Detect which cell encompasses the target text, then output its [X, Y] center coordinate. 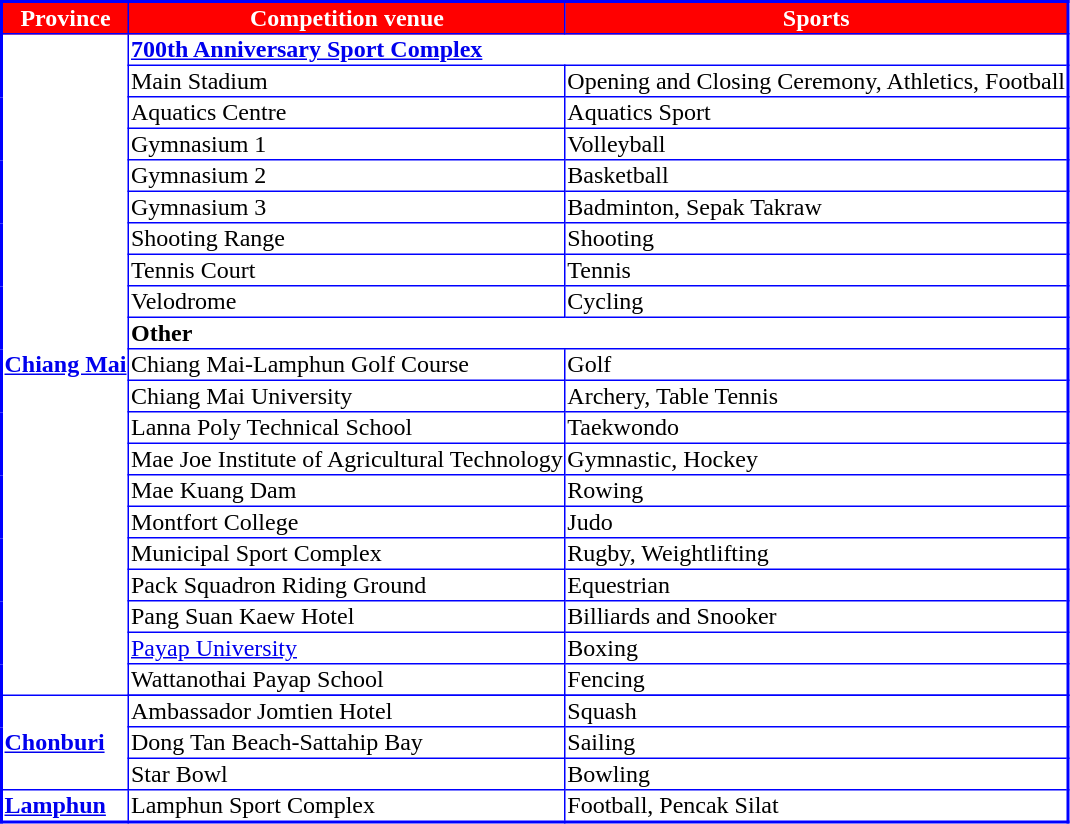
Lanna Poly Technical School [347, 428]
Payap University [347, 648]
Wattanothai Payap School [347, 680]
Golf [816, 365]
Province [66, 18]
Boxing [816, 648]
Tennis [816, 270]
Chiang Mai University [347, 396]
700th Anniversary Sport Complex [598, 50]
Chiang Mai [66, 365]
Equestrian [816, 585]
Mae Kuang Dam [347, 491]
Other [598, 333]
Badminton, Sepak Takraw [816, 207]
Squash [816, 711]
Rowing [816, 491]
Lamphun Sport Complex [347, 806]
Bowling [816, 774]
Pack Squadron Riding Ground [347, 585]
Star Bowl [347, 774]
Cycling [816, 302]
Velodrome [347, 302]
Sailing [816, 743]
Chiang Mai-Lamphun Golf Course [347, 365]
Gymnasium 1 [347, 144]
Montfort College [347, 522]
Opening and Closing Ceremony, Athletics, Football [816, 81]
Competition venue [347, 18]
Pang Suan Kaew Hotel [347, 617]
Football, Pencak Silat [816, 806]
Gymnastic, Hockey [816, 459]
Rugby, Weightlifting [816, 554]
Basketball [816, 176]
Taekwondo [816, 428]
Gymnasium 2 [347, 176]
Fencing [816, 680]
Mae Joe Institute of Agricultural Technology [347, 459]
Aquatics Centre [347, 113]
Main Stadium [347, 81]
Lamphun [66, 806]
Archery, Table Tennis [816, 396]
Sports [816, 18]
Billiards and Snooker [816, 617]
Dong Tan Beach-Sattahip Bay [347, 743]
Aquatics Sport [816, 113]
Gymnasium 3 [347, 207]
Ambassador Jomtien Hotel [347, 711]
Judo [816, 522]
Municipal Sport Complex [347, 554]
Chonburi [66, 742]
Shooting Range [347, 239]
Tennis Court [347, 270]
Volleyball [816, 144]
Shooting [816, 239]
